Determine the [X, Y] coordinate at the center of the cell enclosing the given text.  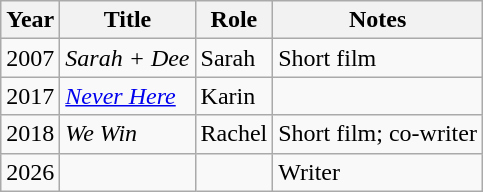
Notes [378, 20]
Rachel [234, 134]
Never Here [128, 96]
2018 [30, 134]
2026 [30, 172]
Karin [234, 96]
Role [234, 20]
Title [128, 20]
Short film; co-writer [378, 134]
Year [30, 20]
Sarah + Dee [128, 58]
2007 [30, 58]
We Win [128, 134]
Short film [378, 58]
Writer [378, 172]
Sarah [234, 58]
2017 [30, 96]
